Find where the given text appears and provide that cell's center as (X, Y) coordinate. 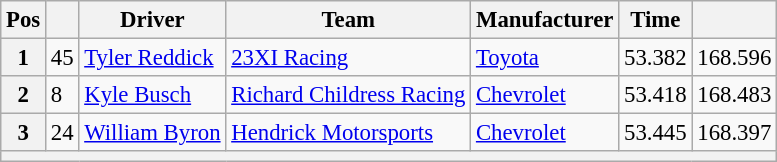
Hendrick Motorsports (348, 133)
23XI Racing (348, 58)
Time (656, 20)
53.418 (656, 95)
Toyota (545, 58)
Manufacturer (545, 20)
168.596 (734, 58)
Richard Childress Racing (348, 95)
168.483 (734, 95)
53.382 (656, 58)
Pos (24, 20)
1 (24, 58)
45 (62, 58)
168.397 (734, 133)
Team (348, 20)
William Byron (152, 133)
2 (24, 95)
8 (62, 95)
Driver (152, 20)
Tyler Reddick (152, 58)
3 (24, 133)
Kyle Busch (152, 95)
53.445 (656, 133)
24 (62, 133)
